For the text-containing cell, return its midpoint in [x, y] coordinate format. 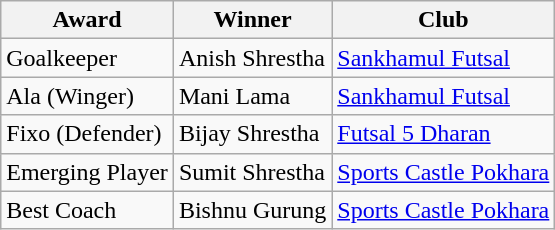
Bishnu Gurung [252, 210]
Anish Shrestha [252, 58]
Club [444, 20]
Emerging Player [88, 172]
Bijay Shrestha [252, 134]
Futsal 5 Dharan [444, 134]
Award [88, 20]
Sumit Shrestha [252, 172]
Winner [252, 20]
Fixo (Defender) [88, 134]
Goalkeeper [88, 58]
Mani Lama [252, 96]
Ala (Winger) [88, 96]
Best Coach [88, 210]
